From the cell containing the given text, extract its center point as [x, y] coordinate. 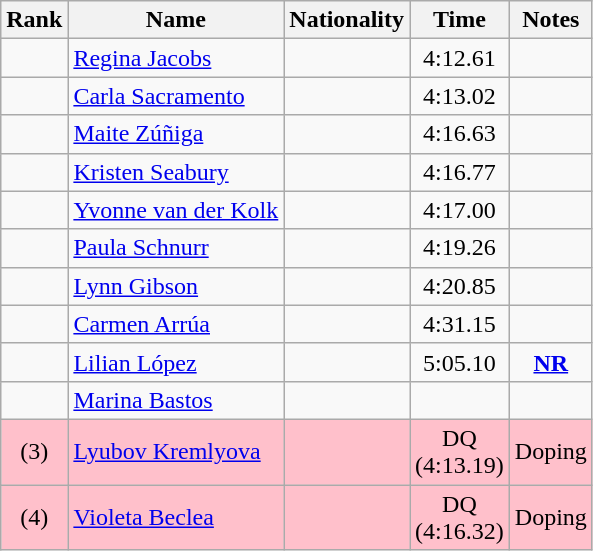
(3) [34, 452]
Violeta Beclea [176, 516]
4:31.15 [460, 324]
Lilian López [176, 362]
Regina Jacobs [176, 58]
5:05.10 [460, 362]
Nationality [347, 20]
Kristen Seabury [176, 172]
4:20.85 [460, 286]
4:12.61 [460, 58]
Time [460, 20]
Carmen Arrúa [176, 324]
Maite Zúñiga [176, 134]
DQ(4:16.32) [460, 516]
4:17.00 [460, 210]
Yvonne van der Kolk [176, 210]
DQ(4:13.19) [460, 452]
Lynn Gibson [176, 286]
Marina Bastos [176, 400]
4:16.63 [460, 134]
Name [176, 20]
NR [550, 362]
Notes [550, 20]
Rank [34, 20]
4:16.77 [460, 172]
Paula Schnurr [176, 248]
Carla Sacramento [176, 96]
Lyubov Kremlyova [176, 452]
(4) [34, 516]
4:13.02 [460, 96]
4:19.26 [460, 248]
